Return [X, Y] of the center of cell containing provided text 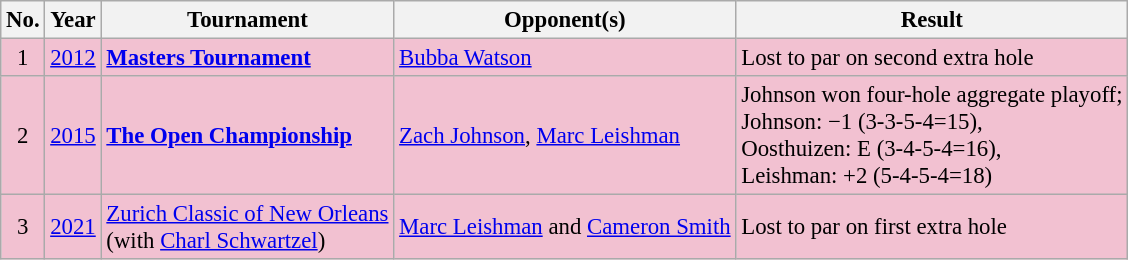
Zach Johnson, Marc Leishman [565, 136]
Zurich Classic of New Orleans(with Charl Schwartzel) [248, 228]
No. [23, 20]
Bubba Watson [565, 58]
Johnson won four-hole aggregate playoff;Johnson: −1 (3-3-5-4=15),Oosthuizen: E (3-4-5-4=16),Leishman: +2 (5-4-5-4=18) [932, 136]
Tournament [248, 20]
2012 [73, 58]
The Open Championship [248, 136]
Masters Tournament [248, 58]
1 [23, 58]
3 [23, 228]
Year [73, 20]
Lost to par on first extra hole [932, 228]
Opponent(s) [565, 20]
2 [23, 136]
2015 [73, 136]
2021 [73, 228]
Marc Leishman and Cameron Smith [565, 228]
Result [932, 20]
Lost to par on second extra hole [932, 58]
